Find where the given text appears and provide that cell's center as (x, y) coordinate. 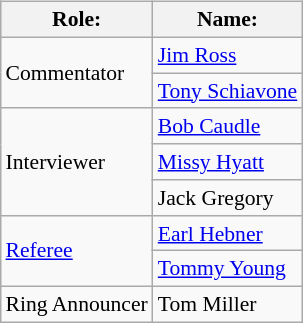
Tom Miller (228, 305)
Ring Announcer (77, 305)
Referee (77, 250)
Tony Schiavone (228, 91)
Role: (77, 20)
Earl Hebner (228, 233)
Interviewer (77, 162)
Jim Ross (228, 55)
Bob Caudle (228, 126)
Name: (228, 20)
Commentator (77, 72)
Missy Hyatt (228, 162)
Tommy Young (228, 269)
Jack Gregory (228, 198)
